Extract the (x, y) coordinate from the center of the cell holding the provided text.  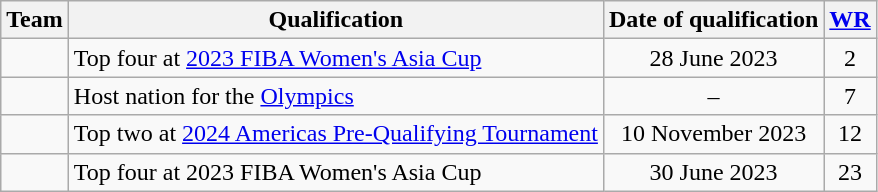
30 June 2023 (713, 172)
Team (35, 20)
10 November 2023 (713, 134)
WR (850, 20)
Date of qualification (713, 20)
Top two at 2024 Americas Pre-Qualifying Tournament (336, 134)
28 June 2023 (713, 58)
12 (850, 134)
7 (850, 96)
Host nation for the Olympics (336, 96)
2 (850, 58)
– (713, 96)
23 (850, 172)
Qualification (336, 20)
